Determine the [x, y] coordinate at the center of the cell enclosing the given text.  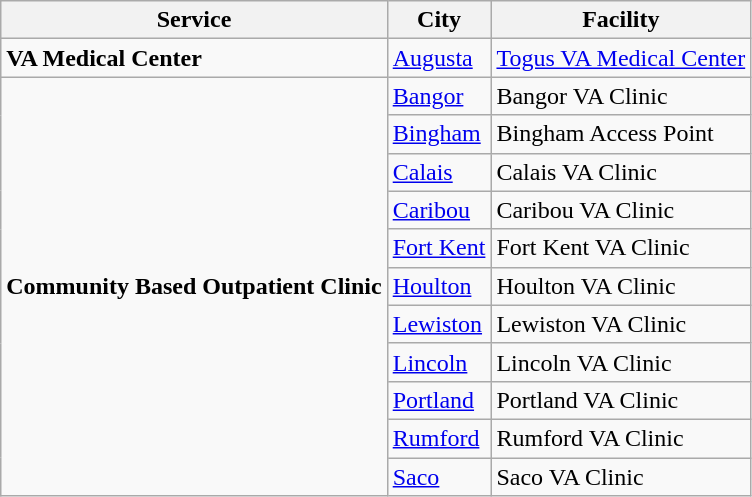
Lincoln VA Clinic [621, 362]
Portland VA Clinic [621, 400]
Houlton VA Clinic [621, 286]
Portland [439, 400]
Caribou [439, 210]
Bangor [439, 96]
Fort Kent VA Clinic [621, 248]
Community Based Outpatient Clinic [194, 286]
Lewiston VA Clinic [621, 324]
Bingham [439, 134]
Lincoln [439, 362]
Saco [439, 477]
Bingham Access Point [621, 134]
Augusta [439, 58]
Fort Kent [439, 248]
Service [194, 20]
Rumford [439, 438]
Houlton [439, 286]
VA Medical Center [194, 58]
Togus VA Medical Center [621, 58]
Saco VA Clinic [621, 477]
Caribou VA Clinic [621, 210]
Bangor VA Clinic [621, 96]
Rumford VA Clinic [621, 438]
City [439, 20]
Calais VA Clinic [621, 172]
Facility [621, 20]
Lewiston [439, 324]
Calais [439, 172]
